Locate the cell with the specified text and output its [x, y] center coordinate. 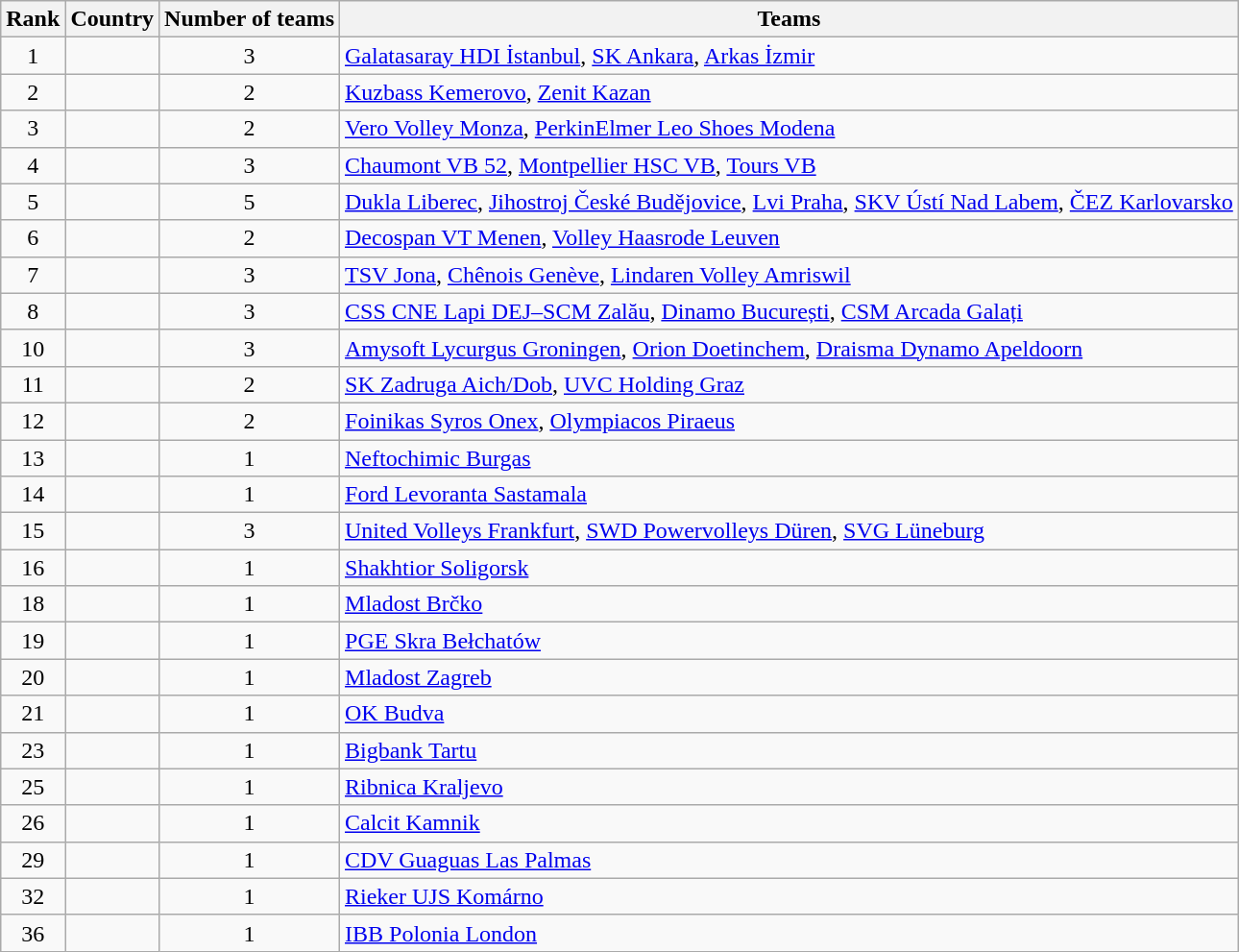
23 [33, 750]
32 [33, 896]
10 [33, 348]
Galatasaray HDI İstanbul, SK Ankara, Arkas İzmir [790, 56]
21 [33, 714]
TSV Jona, Chênois Genève, Lindaren Volley Amriswil [790, 275]
OK Budva [790, 714]
Kuzbass Kemerovo, Zenit Kazan [790, 92]
PGE Skra Bełchatów [790, 641]
Calcit Kamnik [790, 823]
11 [33, 384]
IBB Polonia London [790, 933]
13 [33, 458]
Dukla Liberec, Jihostroj České Budějovice, Lvi Praha, SKV Ústí Nad Labem, ČEZ Karlovarsko [790, 202]
Teams [790, 19]
26 [33, 823]
Neftochimic Burgas [790, 458]
12 [33, 421]
4 [33, 165]
SK Zadruga Aich/Dob, UVC Holding Graz [790, 384]
Ribnica Kraljevo [790, 787]
Shakhtior Soligorsk [790, 568]
Mladost Brčko [790, 604]
Mladost Zagreb [790, 677]
Bigbank Tartu [790, 750]
18 [33, 604]
36 [33, 933]
14 [33, 495]
CSS CNE Lapi DEJ–SCM Zalău, Dinamo București, CSM Arcada Galați [790, 311]
15 [33, 531]
Ford Levoranta Sastamala [790, 495]
19 [33, 641]
29 [33, 860]
Foinikas Syros Onex, Olympiacos Piraeus [790, 421]
8 [33, 311]
Number of teams [250, 19]
United Volleys Frankfurt, SWD Powervolleys Düren, SVG Lüneburg [790, 531]
Country [112, 19]
20 [33, 677]
Decospan VT Menen, Volley Haasrode Leuven [790, 238]
Amysoft Lycurgus Groningen, Orion Doetinchem, Draisma Dynamo Apeldoorn [790, 348]
CDV Guaguas Las Palmas [790, 860]
Chaumont VB 52, Montpellier HSC VB, Tours VB [790, 165]
Vero Volley Monza, PerkinElmer Leo Shoes Modena [790, 129]
Rieker UJS Komárno [790, 896]
7 [33, 275]
Rank [33, 19]
25 [33, 787]
6 [33, 238]
16 [33, 568]
